Provide the (X, Y) coordinate of the cell's center where the given text is located.  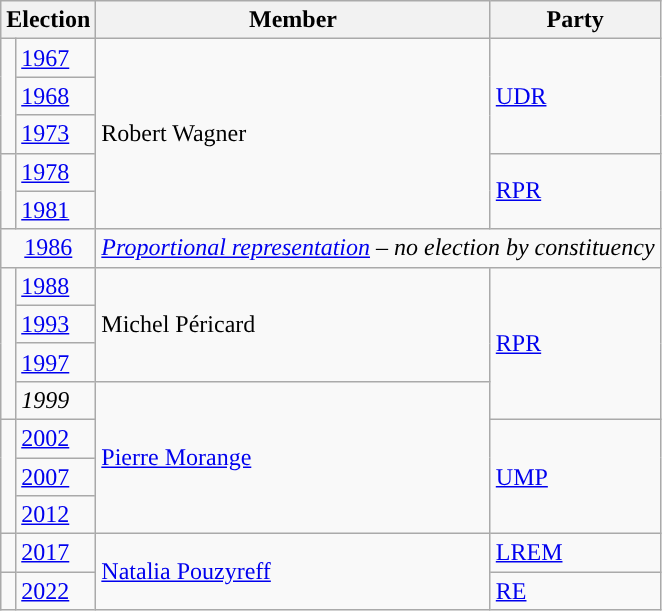
1988 (56, 286)
1978 (56, 172)
Pierre Morange (293, 457)
2022 (56, 591)
UMP (575, 476)
1968 (56, 96)
2012 (56, 515)
Election (48, 20)
Robert Wagner (293, 134)
Member (293, 20)
1993 (56, 324)
UDR (575, 96)
Natalia Pouzyreff (293, 572)
1986 (48, 248)
1967 (56, 58)
2007 (56, 477)
Michel Péricard (293, 324)
Party (575, 20)
2002 (56, 438)
Proportional representation – no election by constituency (378, 248)
LREM (575, 553)
2017 (56, 553)
RE (575, 591)
1973 (56, 134)
1999 (56, 400)
1981 (56, 210)
1997 (56, 362)
